Find where the given text appears and provide that cell's center as (x, y) coordinate. 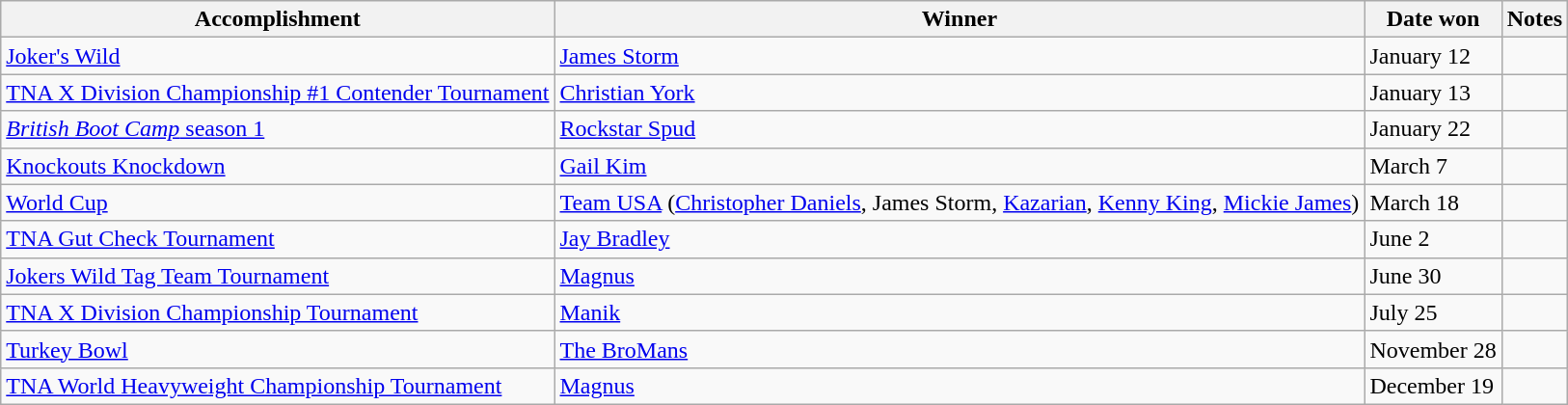
Notes (1534, 19)
Winner (960, 19)
The BroMans (960, 349)
Manik (960, 312)
November 28 (1433, 349)
Joker's Wild (278, 56)
January 12 (1433, 56)
World Cup (278, 202)
Jay Bradley (960, 239)
January 13 (1433, 93)
March 18 (1433, 202)
Team USA (Christopher Daniels, James Storm, Kazarian, Kenny King, Mickie James) (960, 202)
July 25 (1433, 312)
TNA X Division Championship Tournament (278, 312)
June 30 (1433, 276)
March 7 (1433, 166)
Gail Kim (960, 166)
January 22 (1433, 129)
British Boot Camp season 1 (278, 129)
Jokers Wild Tag Team Tournament (278, 276)
Christian York (960, 93)
June 2 (1433, 239)
Date won (1433, 19)
Accomplishment (278, 19)
Turkey Bowl (278, 349)
Rockstar Spud (960, 129)
December 19 (1433, 386)
Knockouts Knockdown (278, 166)
TNA X Division Championship #1 Contender Tournament (278, 93)
TNA Gut Check Tournament (278, 239)
James Storm (960, 56)
TNA World Heavyweight Championship Tournament (278, 386)
